Extract the (X, Y) coordinate from the center of the cell holding the provided text.  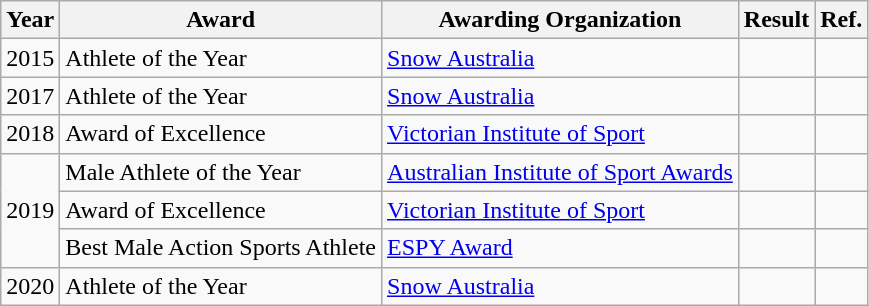
2019 (30, 210)
Australian Institute of Sport Awards (560, 172)
Best Male Action Sports Athlete (221, 248)
Year (30, 20)
Awarding Organization (560, 20)
Ref. (842, 20)
2018 (30, 134)
2020 (30, 286)
Result (776, 20)
Male Athlete of the Year (221, 172)
2015 (30, 58)
Award (221, 20)
2017 (30, 96)
ESPY Award (560, 248)
